Determine the (x, y) coordinate at the center of the cell enclosing the given text.  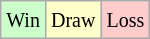
Loss (126, 20)
Draw (72, 20)
Win (24, 20)
